Identify which cell holds the provided text, then report its (x, y) central coordinate. 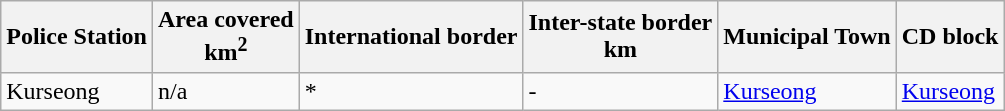
* (411, 91)
Area coveredkm2 (226, 37)
International border (411, 37)
Inter-state borderkm (620, 37)
CD block (950, 37)
n/a (226, 91)
- (620, 91)
Municipal Town (807, 37)
Police Station (77, 37)
